Scan for the cell matching the given text and deliver its (X, Y) coordinate at center. 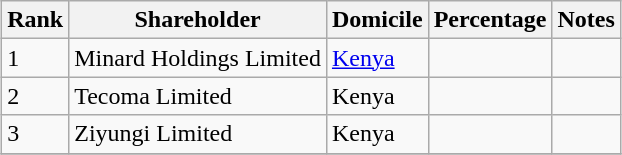
Shareholder (198, 20)
3 (36, 134)
Percentage (490, 20)
Tecoma Limited (198, 96)
Rank (36, 20)
Ziyungi Limited (198, 134)
Domicile (377, 20)
Notes (586, 20)
1 (36, 58)
Minard Holdings Limited (198, 58)
2 (36, 96)
